Output the (X, Y) coordinate of the center of the cell containing the given text.  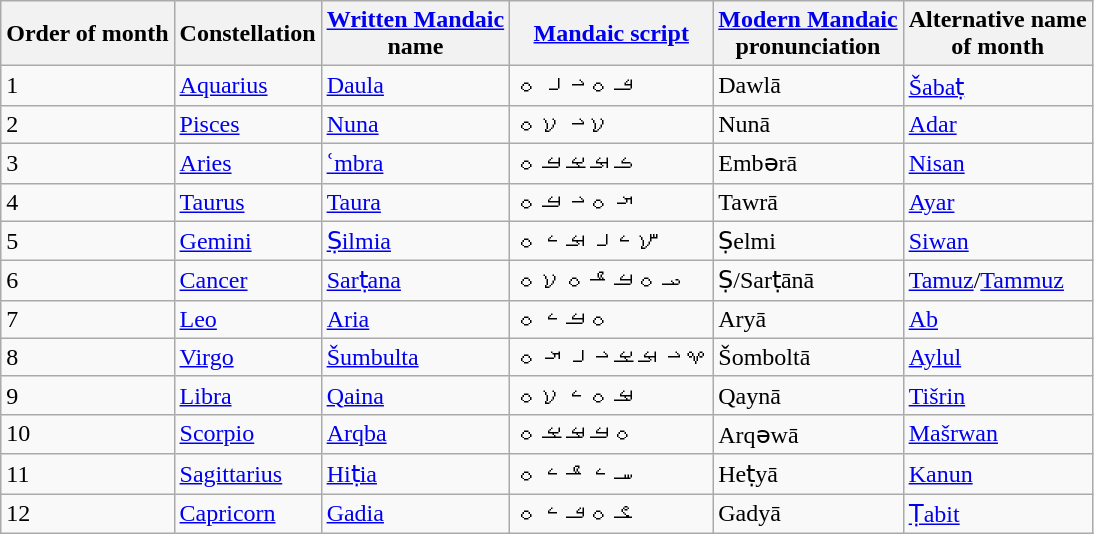
Arqəwā (808, 434)
Heṭyā (808, 474)
ࡎࡀࡓࡈࡀࡍࡀ (612, 281)
4 (88, 202)
Aryā (808, 319)
Nunā (808, 124)
Gadia (416, 514)
12 (88, 514)
ࡕࡀࡅࡓࡀ (612, 202)
Nuna (416, 124)
Ṭabit (998, 514)
Mandaic script (612, 34)
Aria (416, 319)
Modern Mandaicpronunciation (808, 34)
ʿmbra (416, 163)
Šumbulta (416, 357)
Libra (248, 395)
5 (88, 241)
Gemini (248, 241)
Leo (248, 319)
Mašrwan (998, 434)
2 (88, 124)
Šomboltā (808, 357)
Tišrin (998, 395)
ࡃࡀࡅࡋࡀ (612, 86)
Written Mandaicname (416, 34)
Sarṭana (416, 281)
Taurus (248, 202)
ࡏࡌࡁࡓࡀ (612, 163)
11 (88, 474)
Virgo (248, 357)
6 (88, 281)
Šabaṭ (998, 86)
Scorpio (248, 434)
Hiṭia (416, 474)
Qaina (416, 395)
ࡒࡀࡉࡍࡀ (612, 395)
Nisan (998, 163)
Tamuz/Tammuz (998, 281)
Siwan (998, 241)
Arqba (416, 434)
Ab (998, 319)
Constellation (248, 34)
ࡂࡀࡃࡉࡀ (612, 514)
ࡔࡅࡌࡁࡅࡋࡕࡀ (612, 357)
Taura (416, 202)
Daula (416, 86)
Order of month (88, 34)
10 (88, 434)
Adar (998, 124)
Embərā (808, 163)
Tawrā (808, 202)
ࡀࡓࡉࡀ (612, 319)
Kanun (998, 474)
Aquarius (248, 86)
Gadyā (808, 514)
Qaynā (808, 395)
1 (88, 86)
Capricorn (248, 514)
ࡑࡉࡋࡌࡉࡀ (612, 241)
7 (88, 319)
ࡍࡅࡍࡀ (612, 124)
Ṣilmia (416, 241)
Cancer (248, 281)
9 (88, 395)
3 (88, 163)
Dawlā (808, 86)
ࡄࡉࡈࡉࡀ (612, 474)
Alternative nameof month (998, 34)
8 (88, 357)
Ayar (998, 202)
ࡀࡓࡒࡁࡀ (612, 434)
Ṣelmi (808, 241)
Pisces (248, 124)
Aries (248, 163)
Aylul (998, 357)
Ṣ/Sarṭānā (808, 281)
Sagittarius (248, 474)
